Find where the given text appears and provide that cell's center as (X, Y) coordinate. 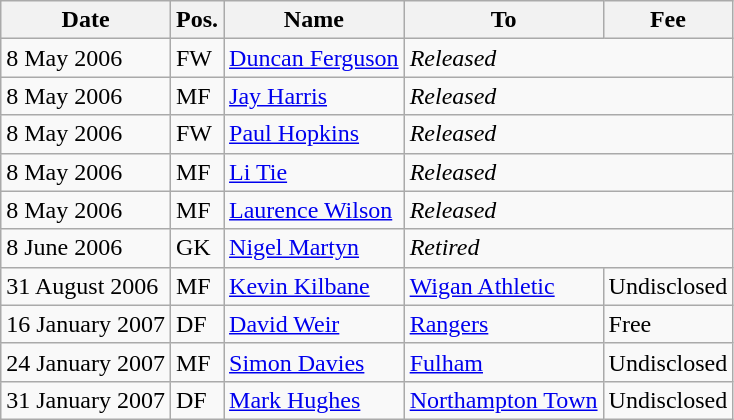
Rangers (504, 324)
Retired (568, 248)
Date (86, 20)
Mark Hughes (314, 400)
Fulham (504, 362)
Wigan Athletic (504, 286)
16 January 2007 (86, 324)
8 June 2006 (86, 248)
24 January 2007 (86, 362)
31 January 2007 (86, 400)
Name (314, 20)
Jay Harris (314, 96)
GK (196, 248)
Northampton Town (504, 400)
Fee (668, 20)
Laurence Wilson (314, 210)
Simon Davies (314, 362)
David Weir (314, 324)
Kevin Kilbane (314, 286)
Pos. (196, 20)
To (504, 20)
Duncan Ferguson (314, 58)
31 August 2006 (86, 286)
Li Tie (314, 172)
Paul Hopkins (314, 134)
Nigel Martyn (314, 248)
Free (668, 324)
